From the cell containing the given text, extract its center point as (x, y) coordinate. 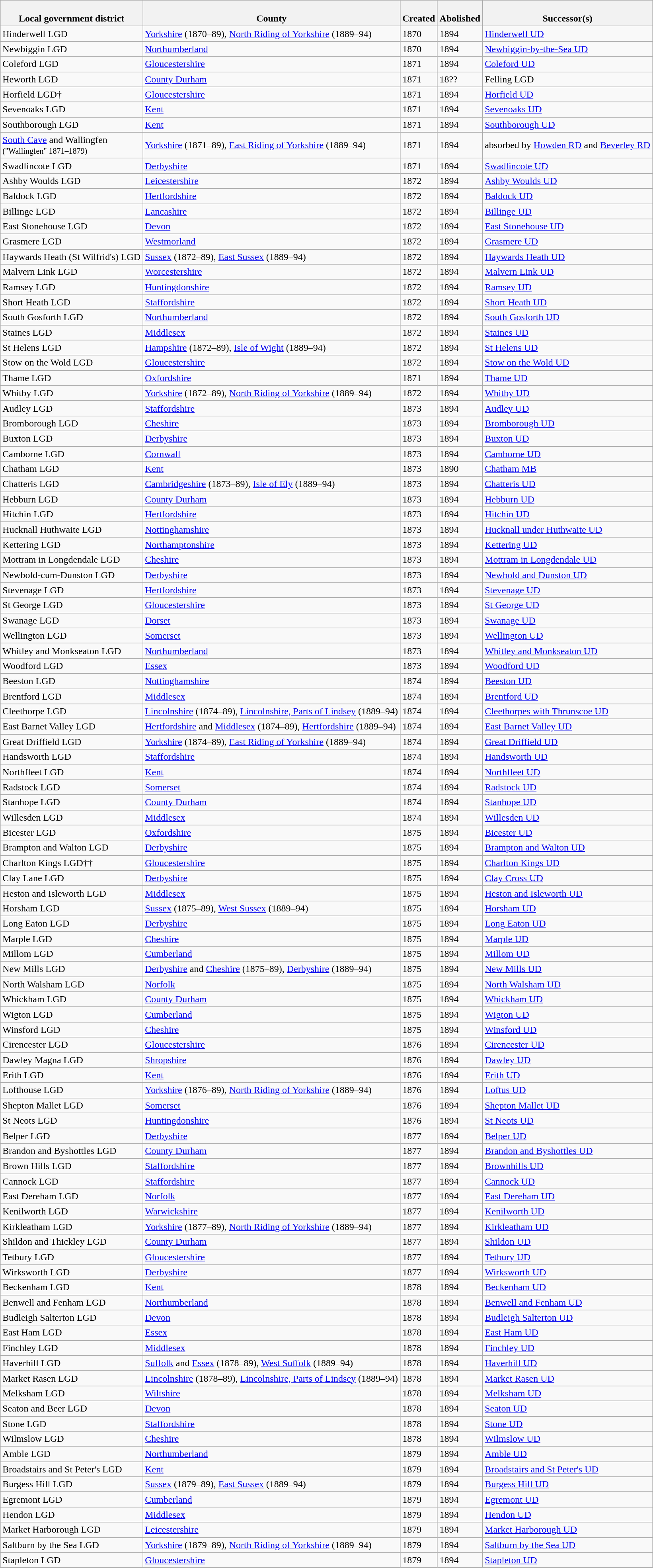
Woodford UD (567, 666)
Northfleet LGD (72, 772)
Haywards Heath (St Wilfrid's) LGD (72, 257)
Yorkshire (1871–89), East Riding of Yorkshire (1889–94) (271, 145)
18?? (460, 79)
Staines UD (567, 332)
Stapleton LGD (72, 1560)
Seaton and Beer LGD (72, 1408)
Swadlincote UD (567, 166)
Cannock LGD (72, 1181)
Shildon UD (567, 1242)
Saltburn by the Sea LGD (72, 1545)
Millom UD (567, 954)
Belper LGD (72, 1136)
Horfield LGD† (72, 94)
Beeston LGD (72, 681)
Lancashire (271, 211)
Cleethorpe LGD (72, 712)
East Ham UD (567, 1333)
Wigton UD (567, 1015)
Hampshire (1872–89), Isle of Wight (1889–94) (271, 348)
Swadlincote LGD (72, 166)
Camborne LGD (72, 454)
Malvern Link LGD (72, 272)
Whickham LGD (72, 999)
Wellington LGD (72, 635)
Grasmere UD (567, 242)
Hendon UD (567, 1515)
Chatham MB (567, 469)
1890 (460, 469)
Kettering LGD (72, 545)
Great Driffield LGD (72, 742)
Chatham LGD (72, 469)
Dorset (271, 620)
Broadstairs and St Peter's LGD (72, 1469)
Market Rasen UD (567, 1378)
New Mills UD (567, 969)
Yorkshire (1876–89), North Riding of Yorkshire (1889–94) (271, 1090)
Swanage LGD (72, 620)
Stone LGD (72, 1423)
Suffolk and Essex (1878–89), West Suffolk (1889–94) (271, 1363)
Hinderwell LGD (72, 34)
East Ham LGD (72, 1333)
Beckenham UD (567, 1287)
Mottram in Longdendale LGD (72, 560)
Dawley Magna LGD (72, 1060)
Bicester LGD (72, 833)
East Barnet Valley LGD (72, 727)
South Gosforth UD (567, 317)
Budleigh Salterton LGD (72, 1318)
Beckenham LGD (72, 1287)
Cirencester UD (567, 1045)
Newbiggin-by-the-Sea UD (567, 49)
Yorkshire (1877–89), North Riding of Yorkshire (1889–94) (271, 1227)
Whitley and Monkseaton LGD (72, 651)
Stevenage LGD (72, 590)
St George UD (567, 605)
Wirksworth LGD (72, 1272)
Lincolnshire (1878–89), Lincolnshire, Parts of Lindsey (1889–94) (271, 1378)
Marple UD (567, 938)
Ashby Woulds UD (567, 181)
New Mills LGD (72, 969)
Clay Cross UD (567, 878)
Derbyshire and Cheshire (1875–89), Derbyshire (1889–94) (271, 969)
Stevenage UD (567, 590)
Hitchin LGD (72, 514)
Stanhope LGD (72, 802)
Millom LGD (72, 954)
East Dereham LGD (72, 1197)
Billinge LGD (72, 211)
Heston and Isleworth LGD (72, 893)
Heston and Isleworth UD (567, 893)
Burgess Hill LGD (72, 1484)
North Walsham UD (567, 984)
Chatteris UD (567, 484)
Wellington UD (567, 635)
absorbed by Howden RD and Beverley RD (567, 145)
Seaton UD (567, 1408)
Cirencester LGD (72, 1045)
Buxton LGD (72, 438)
St Neots UD (567, 1120)
Haverhill LGD (72, 1363)
Malvern Link UD (567, 272)
Brampton and Walton LGD (72, 848)
Brandon and Byshottles LGD (72, 1151)
East Stonehouse UD (567, 227)
Yorkshire (1872–89), North Riding of Yorkshire (1889–94) (271, 393)
Yorkshire (1874–89), East Riding of Yorkshire (1889–94) (271, 742)
Stanhope UD (567, 802)
Market Harborough UD (567, 1530)
Amble UD (567, 1454)
Mottram in Longdendale UD (567, 560)
Market Rasen LGD (72, 1378)
Wirksworth UD (567, 1272)
Brandon and Byshottles UD (567, 1151)
Grasmere LGD (72, 242)
Radstock UD (567, 787)
Horfield UD (567, 94)
St Helens UD (567, 348)
Stow on the Wold UD (567, 363)
Brampton and Walton UD (567, 848)
Beeston UD (567, 681)
Hendon LGD (72, 1515)
Staines LGD (72, 332)
Shepton Mallet UD (567, 1105)
Local government district (72, 14)
Billinge UD (567, 211)
Wilmslow LGD (72, 1439)
Budleigh Salterton UD (567, 1318)
Haywards Heath UD (567, 257)
Charlton Kings LGD†† (72, 863)
Great Driffield UD (567, 742)
Long Eaton UD (567, 923)
Winsford UD (567, 1030)
Short Heath LGD (72, 302)
Woodford LGD (72, 666)
South Gosforth LGD (72, 317)
Erith UD (567, 1075)
Radstock LGD (72, 787)
Whitley and Monkseaton UD (567, 651)
Finchley UD (567, 1348)
Sussex (1875–89), West Sussex (1889–94) (271, 908)
Sevenoaks LGD (72, 109)
Heworth LGD (72, 79)
Willesden LGD (72, 817)
Cleethorpes with Thrunscoe UD (567, 712)
Successor(s) (567, 14)
Stow on the Wold LGD (72, 363)
Brownhills UD (567, 1166)
Lincolnshire (1874–89), Lincolnshire, Parts of Lindsey (1889–94) (271, 712)
Sussex (1879–89), East Sussex (1889–94) (271, 1484)
Burgess Hill UD (567, 1484)
Benwell and Fenham UD (567, 1302)
Lofthouse LGD (72, 1090)
Egremont LGD (72, 1500)
Tetbury UD (567, 1257)
Kirkleatham LGD (72, 1227)
Hucknall under Huthwaite UD (567, 530)
Hitchin UD (567, 514)
Charlton Kings UD (567, 863)
Clay Lane LGD (72, 878)
County (271, 14)
Long Eaton LGD (72, 923)
Hucknall Huthwaite LGD (72, 530)
Warwickshire (271, 1212)
Short Heath UD (567, 302)
Northamptonshire (271, 545)
Newbiggin LGD (72, 49)
Baldock LGD (72, 196)
Loftus UD (567, 1090)
Southborough UD (567, 125)
Sussex (1872–89), East Sussex (1889–94) (271, 257)
Brown Hills LGD (72, 1166)
Bromborough LGD (72, 423)
Whickham UD (567, 999)
Wiltshire (271, 1393)
Sevenoaks UD (567, 109)
Hebburn LGD (72, 499)
Hinderwell UD (567, 34)
Finchley LGD (72, 1348)
Kettering UD (567, 545)
Cannock UD (567, 1181)
Melksham LGD (72, 1393)
Stone UD (567, 1423)
Northfleet UD (567, 772)
Horsham UD (567, 908)
Brentford UD (567, 696)
Southborough LGD (72, 125)
North Walsham LGD (72, 984)
Marple LGD (72, 938)
Willesden UD (567, 817)
St George LGD (72, 605)
Shildon and Thickley LGD (72, 1242)
Dawley UD (567, 1060)
Ashby Woulds LGD (72, 181)
South Cave and Wallingfen("Wallingfen" 1871–1879) (72, 145)
Coleford LGD (72, 64)
Chatteris LGD (72, 484)
Buxton UD (567, 438)
Audley UD (567, 408)
Egremont UD (567, 1500)
Newbold-cum-Dunston LGD (72, 575)
Shropshire (271, 1060)
Wigton LGD (72, 1015)
Belper UD (567, 1136)
Stapleton UD (567, 1560)
St Neots LGD (72, 1120)
Ramsey LGD (72, 287)
Newbold and Dunston UD (567, 575)
Amble LGD (72, 1454)
Thame UD (567, 378)
Melksham UD (567, 1393)
Hertfordshire and Middlesex (1874–89), Hertfordshire (1889–94) (271, 727)
East Stonehouse LGD (72, 227)
Westmorland (271, 242)
Kirkleatham UD (567, 1227)
Ramsey UD (567, 287)
Camborne UD (567, 454)
Bicester UD (567, 833)
Cambridgeshire (1873–89), Isle of Ely (1889–94) (271, 484)
Audley LGD (72, 408)
Thame LGD (72, 378)
Yorkshire (1879–89), North Riding of Yorkshire (1889–94) (271, 1545)
Wilmslow UD (567, 1439)
St Helens LGD (72, 348)
Baldock UD (567, 196)
Whitby LGD (72, 393)
Felling LGD (567, 79)
Swanage UD (567, 620)
Kenilworth LGD (72, 1212)
Horsham LGD (72, 908)
Bromborough UD (567, 423)
Benwell and Fenham LGD (72, 1302)
Handsworth UD (567, 757)
Shepton Mallet LGD (72, 1105)
Abolished (460, 14)
Coleford UD (567, 64)
Hebburn UD (567, 499)
Haverhill UD (567, 1363)
Market Harborough LGD (72, 1530)
Saltburn by the Sea UD (567, 1545)
Tetbury LGD (72, 1257)
Winsford LGD (72, 1030)
Handsworth LGD (72, 757)
Brentford LGD (72, 696)
Cornwall (271, 454)
Erith LGD (72, 1075)
Yorkshire (1870–89), North Riding of Yorkshire (1889–94) (271, 34)
East Barnet Valley UD (567, 727)
Broadstairs and St Peter's UD (567, 1469)
Kenilworth UD (567, 1212)
Whitby UD (567, 393)
Created (419, 14)
East Dereham UD (567, 1197)
Worcestershire (271, 272)
